Return the [X, Y] coordinate for the center point of the cell that contains the specified text.  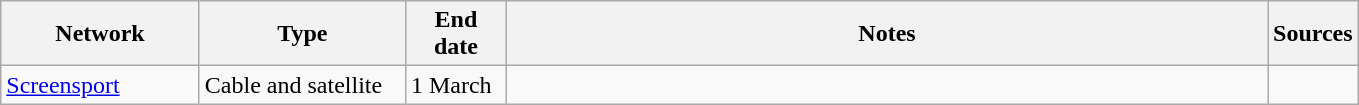
End date [456, 34]
Type [302, 34]
Sources [1314, 34]
Screensport [100, 85]
1 March [456, 85]
Network [100, 34]
Cable and satellite [302, 85]
Notes [886, 34]
